Output the [x, y] coordinate of the center of the cell containing the given text.  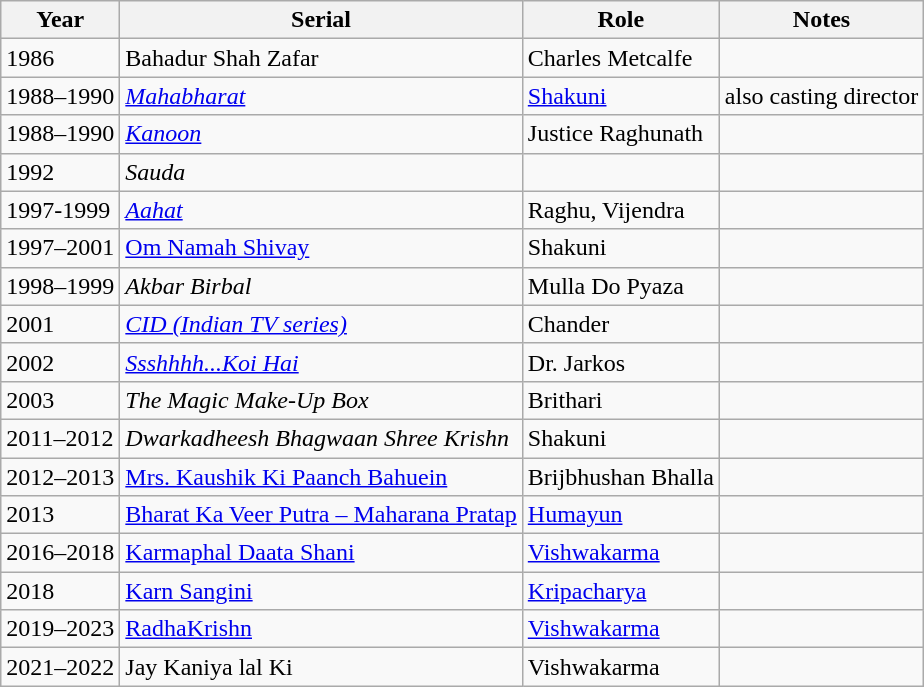
2018 [60, 591]
Kripacharya [620, 591]
Role [620, 20]
Humayun [620, 515]
2002 [60, 362]
Kanoon [321, 134]
Brithari [620, 400]
2003 [60, 400]
2013 [60, 515]
Dwarkadheesh Bhagwaan Shree Krishn [321, 438]
Jay Kaniya lal Ki [321, 667]
Ssshhhh...Koi Hai [321, 362]
Chander [620, 324]
Karn Sangini [321, 591]
Bahadur Shah Zafar [321, 58]
RadhaKrishn [321, 629]
also casting director [821, 96]
2021–2022 [60, 667]
Year [60, 20]
2011–2012 [60, 438]
2001 [60, 324]
Aahat [321, 210]
2016–2018 [60, 553]
Serial [321, 20]
CID (Indian TV series) [321, 324]
1986 [60, 58]
The Magic Make-Up Box [321, 400]
1998–1999 [60, 286]
Dr. Jarkos [620, 362]
Mrs. Kaushik Ki Paanch Bahuein [321, 477]
Justice Raghunath [620, 134]
Sauda [321, 172]
Mahabharat [321, 96]
1997-1999 [60, 210]
Charles Metcalfe [620, 58]
2012–2013 [60, 477]
Notes [821, 20]
Bharat Ka Veer Putra – Maharana Pratap [321, 515]
Om Namah Shivay [321, 248]
Brijbhushan Bhalla [620, 477]
1992 [60, 172]
Raghu, Vijendra [620, 210]
Karmaphal Daata Shani [321, 553]
2019–2023 [60, 629]
1997–2001 [60, 248]
Mulla Do Pyaza [620, 286]
Akbar Birbal [321, 286]
